Determine the [x, y] coordinate at the center of the cell enclosing the given text.  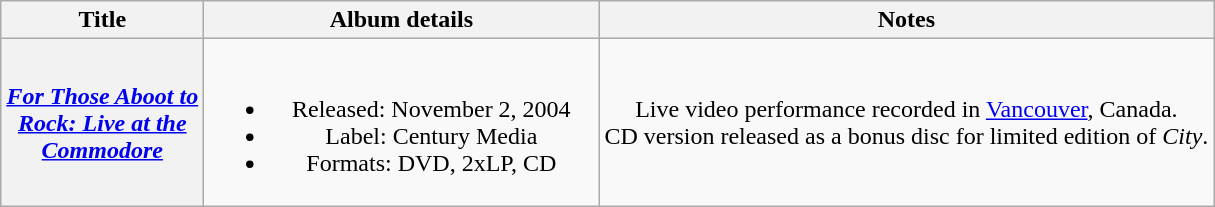
Album details [402, 20]
Notes [906, 20]
For Those Aboot to Rock: Live at the Commodore [102, 122]
Released: November 2, 2004Label: Century MediaFormats: DVD, 2xLP, CD [402, 122]
Title [102, 20]
Live video performance recorded in Vancouver, Canada.CD version released as a bonus disc for limited edition of City. [906, 122]
